Extract the (x, y) coordinate from the center of the cell holding the provided text.  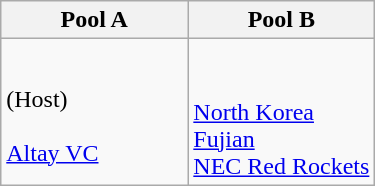
(Host) Altay VC (94, 112)
Pool B (282, 20)
North Korea Fujian NEC Red Rockets (282, 112)
Pool A (94, 20)
